Identify which cell holds the provided text, then report its (X, Y) central coordinate. 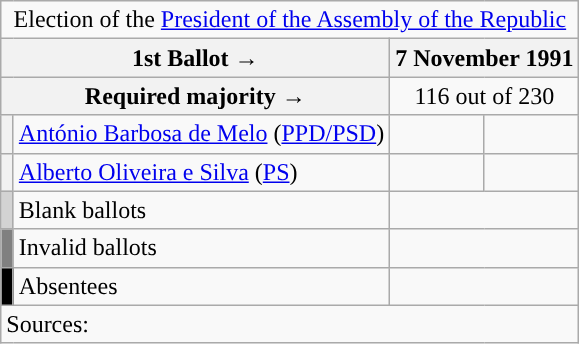
Election of the President of the Assembly of the Republic (290, 20)
Alberto Oliveira e Silva (PS) (201, 172)
António Barbosa de Melo (PPD/PSD) (201, 134)
116 out of 230 (484, 96)
Invalid ballots (201, 248)
Required majority → (196, 96)
7 November 1991 (484, 58)
Absentees (201, 286)
Blank ballots (201, 210)
Sources: (290, 324)
1st Ballot → (196, 58)
